Search for the cell housing the specified text and yield its [x, y] center coordinate. 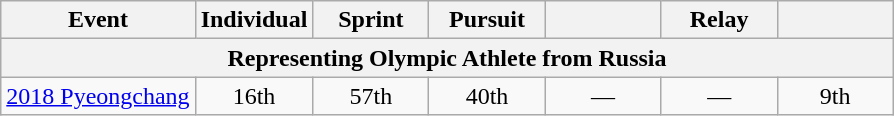
57th [371, 96]
Individual [254, 20]
Sprint [371, 20]
9th [835, 96]
Relay [719, 20]
40th [487, 96]
16th [254, 96]
2018 Pyeongchang [98, 96]
Representing Olympic Athlete from Russia [447, 58]
Pursuit [487, 20]
Event [98, 20]
